Determine the [x, y] coordinate at the center of the cell enclosing the given text.  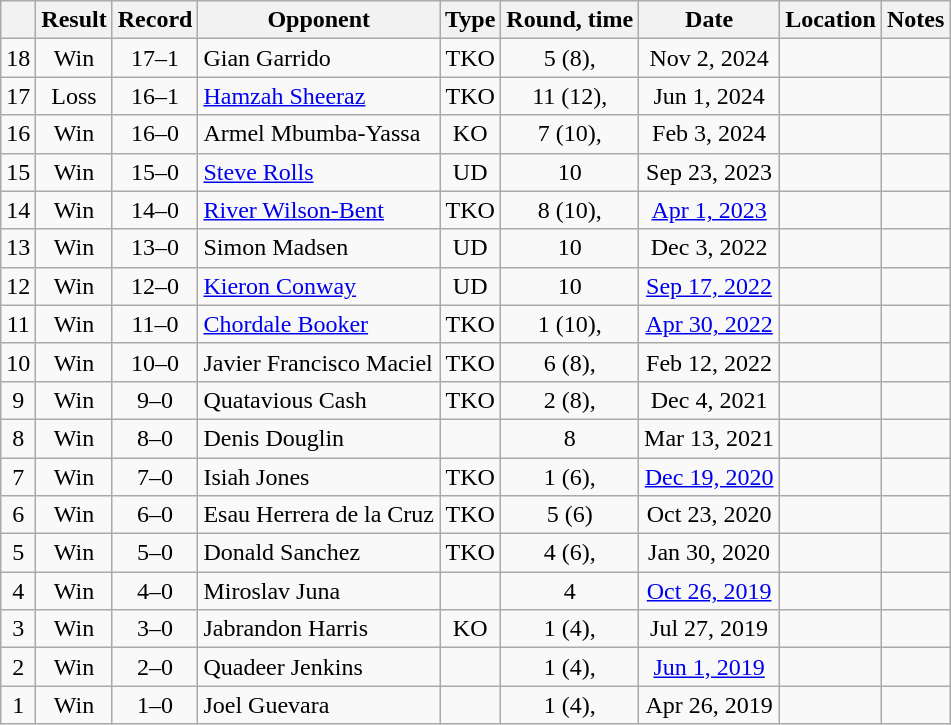
Apr 1, 2023 [710, 210]
Apr 30, 2022 [710, 324]
Sep 23, 2023 [710, 172]
14 [18, 210]
1–0 [155, 705]
Jan 30, 2020 [710, 553]
13 [18, 248]
Gian Garrido [319, 58]
9 [18, 400]
Feb 3, 2024 [710, 134]
River Wilson-Bent [319, 210]
Type [470, 20]
Feb 12, 2022 [710, 362]
Loss [74, 96]
Record [155, 20]
Jabrandon Harris [319, 629]
Oct 23, 2020 [710, 515]
12 [18, 286]
Round, time [570, 20]
Dec 4, 2021 [710, 400]
6–0 [155, 515]
Oct 26, 2019 [710, 591]
Denis Douglin [319, 438]
3–0 [155, 629]
7 [18, 477]
2–0 [155, 667]
4–0 [155, 591]
Result [74, 20]
1 (10), [570, 324]
Location [831, 20]
17–1 [155, 58]
10–0 [155, 362]
7 (10), [570, 134]
11 [18, 324]
Joel Guevara [319, 705]
8–0 [155, 438]
Miroslav Juna [319, 591]
9–0 [155, 400]
2 (8), [570, 400]
6 (8), [570, 362]
6 [18, 515]
12–0 [155, 286]
Jun 1, 2019 [710, 667]
Date [710, 20]
1 (6), [570, 477]
Apr 26, 2019 [710, 705]
Jun 1, 2024 [710, 96]
Opponent [319, 20]
11–0 [155, 324]
15 [18, 172]
Nov 2, 2024 [710, 58]
Steve Rolls [319, 172]
18 [18, 58]
Simon Madsen [319, 248]
Sep 17, 2022 [710, 286]
Quatavious Cash [319, 400]
11 (12), [570, 96]
Isiah Jones [319, 477]
13–0 [155, 248]
Dec 19, 2020 [710, 477]
Esau Herrera de la Cruz [319, 515]
17 [18, 96]
4 (6), [570, 553]
5–0 [155, 553]
8 (10), [570, 210]
Chordale Booker [319, 324]
14–0 [155, 210]
5 (8), [570, 58]
1 [18, 705]
Quadeer Jenkins [319, 667]
Mar 13, 2021 [710, 438]
Kieron Conway [319, 286]
7–0 [155, 477]
15–0 [155, 172]
2 [18, 667]
Javier Francisco Maciel [319, 362]
5 (6) [570, 515]
16–0 [155, 134]
Armel Mbumba-Yassa [319, 134]
16 [18, 134]
5 [18, 553]
3 [18, 629]
Dec 3, 2022 [710, 248]
Jul 27, 2019 [710, 629]
Notes [915, 20]
Donald Sanchez [319, 553]
Hamzah Sheeraz [319, 96]
16–1 [155, 96]
